Output the (X, Y) coordinate of the center of the cell containing the given text.  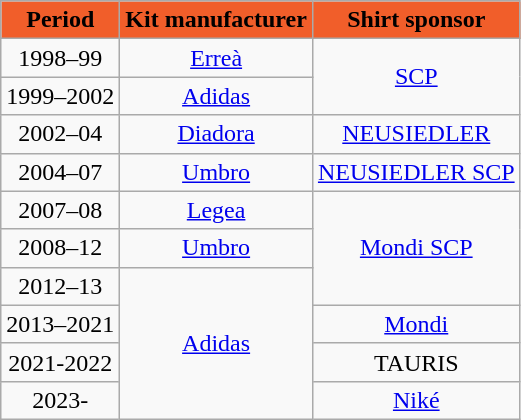
Kit manufacturer (216, 20)
2004–07 (60, 172)
2023- (60, 400)
Niké (416, 400)
SCP (416, 77)
2007–08 (60, 210)
Mondi SCP (416, 248)
2002–04 (60, 134)
TAURIS (416, 362)
Mondi (416, 324)
1999–2002 (60, 96)
NEUSIEDLER SCP (416, 172)
NEUSIEDLER (416, 134)
1998–99 (60, 58)
Shirt sponsor (416, 20)
2008–12 (60, 248)
Period (60, 20)
Legea (216, 210)
2012–13 (60, 286)
Erreà (216, 58)
2013–2021 (60, 324)
Diadora (216, 134)
2021-2022 (60, 362)
